Determine the (x, y) coordinate at the center of the cell enclosing the given text.  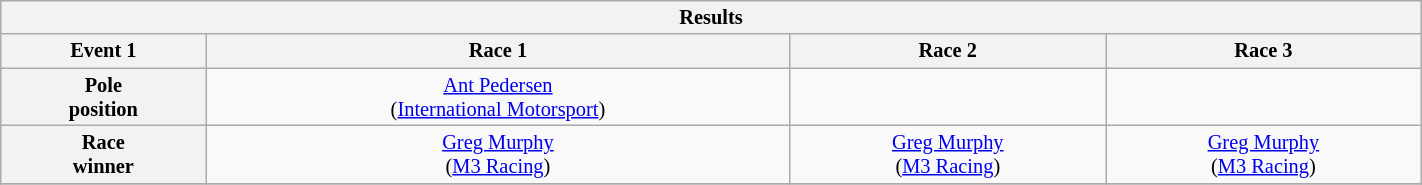
Race 1 (498, 51)
Event 1 (104, 51)
Race 3 (1264, 51)
Ant Pedersen(International Motorsport) (498, 97)
Poleposition (104, 97)
Race 2 (948, 51)
Racewinner (104, 154)
Results (711, 17)
